Output the [x, y] coordinate of the center of the cell containing the given text.  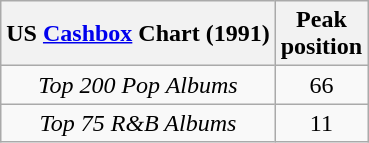
66 [321, 85]
Top 75 R&B Albums [138, 123]
Top 200 Pop Albums [138, 85]
US Cashbox Chart (1991) [138, 34]
11 [321, 123]
Peakposition [321, 34]
